Find where the given text appears and provide that cell's center as (x, y) coordinate. 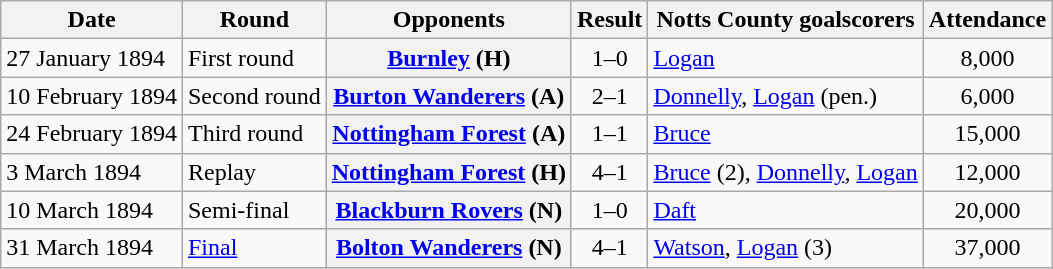
Bruce (2), Donnelly, Logan (786, 172)
10 February 1894 (92, 96)
Nottingham Forest (A) (448, 134)
12,000 (987, 172)
6,000 (987, 96)
Final (254, 248)
Bruce (786, 134)
Burnley (H) (448, 58)
Semi-final (254, 210)
24 February 1894 (92, 134)
Replay (254, 172)
27 January 1894 (92, 58)
Third round (254, 134)
Round (254, 20)
Blackburn Rovers (N) (448, 210)
10 March 1894 (92, 210)
First round (254, 58)
3 March 1894 (92, 172)
Burton Wanderers (A) (448, 96)
Attendance (987, 20)
Bolton Wanderers (N) (448, 248)
Opponents (448, 20)
Nottingham Forest (H) (448, 172)
20,000 (987, 210)
Watson, Logan (3) (786, 248)
Logan (786, 58)
2–1 (609, 96)
Daft (786, 210)
Notts County goalscorers (786, 20)
37,000 (987, 248)
1–1 (609, 134)
15,000 (987, 134)
Donnelly, Logan (pen.) (786, 96)
31 March 1894 (92, 248)
Result (609, 20)
Date (92, 20)
8,000 (987, 58)
Second round (254, 96)
